Scan for the cell matching the given text and deliver its [x, y] coordinate at center. 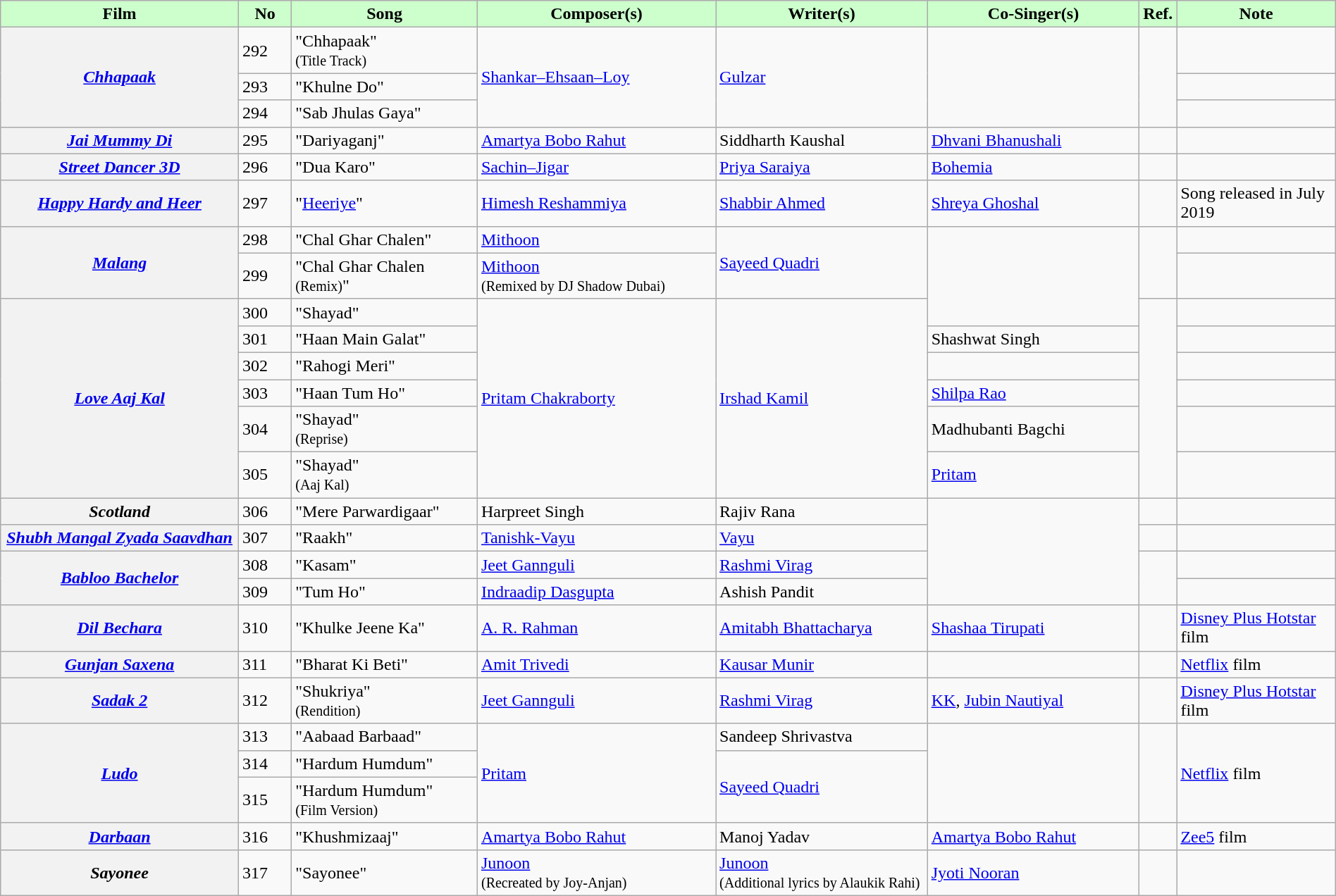
Jai Mummy Di [120, 140]
Street Dancer 3D [120, 167]
312 [265, 700]
Shreya Ghoshal [1033, 203]
"Haan Tum Ho" [385, 392]
A. R. Rahman [596, 628]
299 [265, 276]
Manoj Yadav [822, 836]
Junoon(Recreated by Joy-Anjan) [596, 872]
Madhubanti Bagchi [1033, 430]
Pritam Chakraborty [596, 398]
297 [265, 203]
Indraadip Dasgupta [596, 592]
"Hardum Humdum"(Film Version) [385, 800]
Love Aaj Kal [120, 398]
"Dua Karo" [385, 167]
Ashish Pandit [822, 592]
310 [265, 628]
Shubh Mangal Zyada Saavdhan [120, 538]
"Khushmizaaj" [385, 836]
"Khulne Do" [385, 87]
"Bharat Ki Beti" [385, 664]
Happy Hardy and Heer [120, 203]
295 [265, 140]
"Kasam" [385, 565]
317 [265, 872]
"Mere Parwardigaar" [385, 511]
"Dariyaganj" [385, 140]
"Aabaad Barbaad" [385, 737]
"Rahogi Meri" [385, 366]
Jyoti Nooran [1033, 872]
292 [265, 51]
"Raakh" [385, 538]
Darbaan [120, 836]
"Shukriya"(Rendition) [385, 700]
Sandeep Shrivastva [822, 737]
Mithoon(Remixed by DJ Shadow Dubai) [596, 276]
Chhapaak [120, 77]
304 [265, 430]
306 [265, 511]
308 [265, 565]
302 [265, 366]
Shankar–Ehsaan–Loy [596, 77]
"Sayonee" [385, 872]
Zee5 film [1256, 836]
301 [265, 339]
Song released in July 2019 [1256, 203]
314 [265, 764]
294 [265, 113]
298 [265, 239]
Kausar Munir [822, 664]
309 [265, 592]
Gulzar [822, 77]
Ref. [1158, 14]
Sadak 2 [120, 700]
Sayonee [120, 872]
Sachin–Jigar [596, 167]
"Sab Jhulas Gaya" [385, 113]
"Haan Main Galat" [385, 339]
Malang [120, 262]
"Chal Ghar Chalen" [385, 239]
Mithoon [596, 239]
Writer(s) [822, 14]
Siddharth Kaushal [822, 140]
"Hardum Humdum" [385, 764]
"Khulke Jeene Ka" [385, 628]
Dhvani Bhanushali [1033, 140]
"Shayad"(Reprise) [385, 430]
311 [265, 664]
"Chhapaak"(Title Track) [385, 51]
Vayu [822, 538]
Harpreet Singh [596, 511]
Priya Saraiya [822, 167]
Bohemia [1033, 167]
Irshad Kamil [822, 398]
315 [265, 800]
Shashaa Tirupati [1033, 628]
Shabbir Ahmed [822, 203]
300 [265, 312]
Scotland [120, 511]
Tanishk-Vayu [596, 538]
Ludo [120, 773]
307 [265, 538]
Composer(s) [596, 14]
"Heeriye" [385, 203]
305 [265, 475]
Himesh Reshammiya [596, 203]
316 [265, 836]
Co-Singer(s) [1033, 14]
KK, Jubin Nautiyal [1033, 700]
Song [385, 14]
296 [265, 167]
No [265, 14]
Shilpa Rao [1033, 392]
"Shayad" [385, 312]
Note [1256, 14]
313 [265, 737]
Amit Trivedi [596, 664]
303 [265, 392]
"Chal Ghar Chalen (Remix)" [385, 276]
Amitabh Bhattacharya [822, 628]
Shashwat Singh [1033, 339]
Dil Bechara [120, 628]
Babloo Bachelor [120, 578]
"Shayad" (Aaj Kal) [385, 475]
Gunjan Saxena [120, 664]
Junoon(Additional lyrics by Alaukik Rahi) [822, 872]
Film [120, 14]
293 [265, 87]
"Tum Ho" [385, 592]
Rajiv Rana [822, 511]
